From the cell containing the given text, extract its center point as (x, y) coordinate. 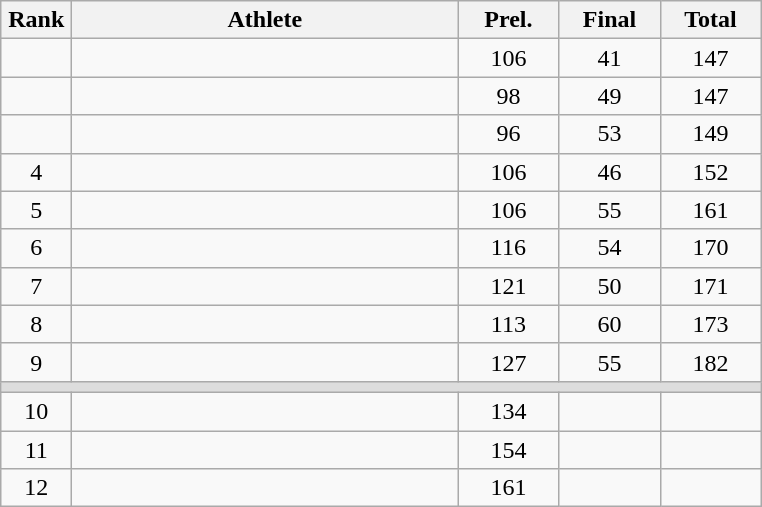
134 (508, 411)
5 (36, 210)
8 (36, 324)
9 (36, 362)
116 (508, 248)
11 (36, 449)
Total (710, 20)
10 (36, 411)
171 (710, 286)
Rank (36, 20)
6 (36, 248)
60 (610, 324)
Athlete (265, 20)
12 (36, 488)
173 (710, 324)
182 (710, 362)
98 (508, 96)
50 (610, 286)
154 (508, 449)
49 (610, 96)
113 (508, 324)
121 (508, 286)
170 (710, 248)
46 (610, 172)
152 (710, 172)
96 (508, 134)
4 (36, 172)
54 (610, 248)
Prel. (508, 20)
41 (610, 58)
127 (508, 362)
7 (36, 286)
149 (710, 134)
53 (610, 134)
Final (610, 20)
